Locate the cell with the specified text and output its (x, y) center coordinate. 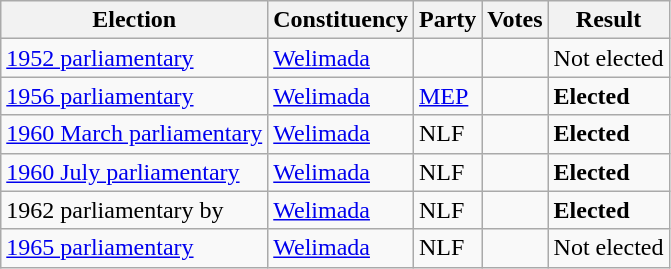
Election (134, 20)
1952 parliamentary (134, 58)
1962 parliamentary by (134, 210)
MEP (447, 96)
1956 parliamentary (134, 96)
Result (608, 20)
Constituency (341, 20)
Votes (515, 20)
Party (447, 20)
1965 parliamentary (134, 248)
1960 July parliamentary (134, 172)
1960 March parliamentary (134, 134)
